Search for the cell housing the specified text and yield its (x, y) center coordinate. 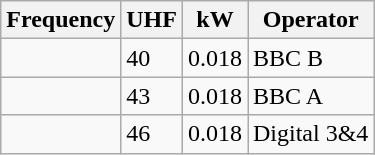
43 (152, 96)
BBC A (311, 96)
Operator (311, 20)
BBC B (311, 58)
Digital 3&4 (311, 134)
UHF (152, 20)
40 (152, 58)
Frequency (61, 20)
kW (214, 20)
46 (152, 134)
